Find where the given text appears and provide that cell's center as (x, y) coordinate. 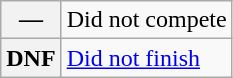
Did not finish (146, 58)
DNF (31, 58)
Did not compete (146, 20)
— (31, 20)
